From the cell containing the given text, extract its center point as [X, Y] coordinate. 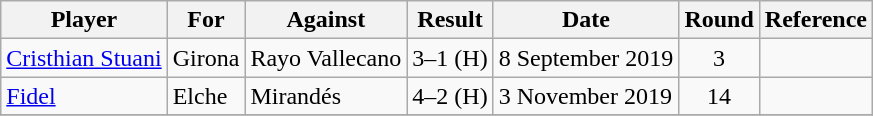
14 [719, 96]
3–1 (H) [450, 58]
3 [719, 58]
Reference [816, 20]
Against [326, 20]
8 September 2019 [586, 58]
3 November 2019 [586, 96]
Fidel [84, 96]
Cristhian Stuani [84, 58]
For [206, 20]
Mirandés [326, 96]
Elche [206, 96]
Round [719, 20]
Date [586, 20]
Rayo Vallecano [326, 58]
Girona [206, 58]
Result [450, 20]
4–2 (H) [450, 96]
Player [84, 20]
